For the text-containing cell, return its midpoint in (X, Y) coordinate format. 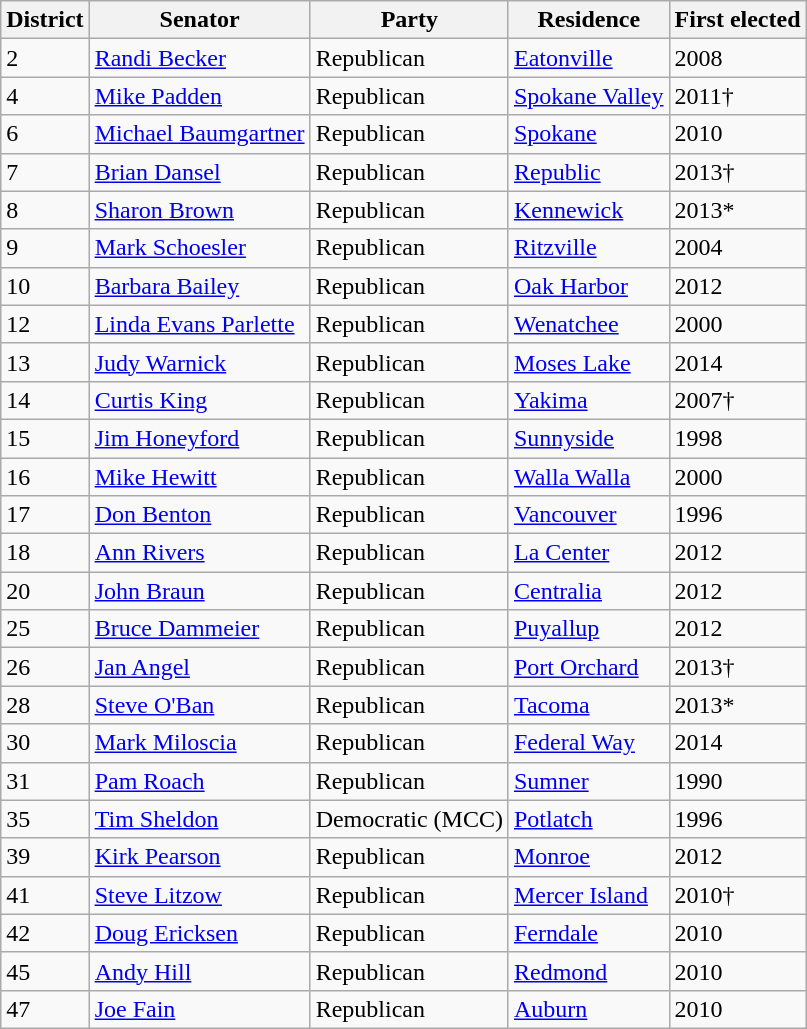
25 (45, 629)
12 (45, 324)
7 (45, 172)
Federal Way (588, 743)
Sumner (588, 781)
Puyallup (588, 629)
4 (45, 96)
9 (45, 248)
Randi Becker (200, 58)
1998 (738, 438)
Mark Miloscia (200, 743)
Ann Rivers (200, 553)
Mike Padden (200, 96)
6 (45, 134)
41 (45, 895)
20 (45, 591)
Wenatchee (588, 324)
Republic (588, 172)
Bruce Dammeier (200, 629)
Centralia (588, 591)
Residence (588, 20)
2004 (738, 248)
Eatonville (588, 58)
Spokane (588, 134)
Ferndale (588, 933)
Tacoma (588, 705)
Walla Walla (588, 477)
Michael Baumgartner (200, 134)
16 (45, 477)
Jim Honeyford (200, 438)
8 (45, 210)
31 (45, 781)
Steve O'Ban (200, 705)
2 (45, 58)
28 (45, 705)
Joe Fain (200, 1009)
Kirk Pearson (200, 857)
14 (45, 400)
2008 (738, 58)
Andy Hill (200, 971)
15 (45, 438)
Pam Roach (200, 781)
Vancouver (588, 515)
Ritzville (588, 248)
Mike Hewitt (200, 477)
13 (45, 362)
10 (45, 286)
First elected (738, 20)
Senator (200, 20)
Democratic (MCC) (409, 819)
Brian Dansel (200, 172)
35 (45, 819)
Don Benton (200, 515)
Curtis King (200, 400)
Kennewick (588, 210)
Party (409, 20)
18 (45, 553)
La Center (588, 553)
Jan Angel (200, 667)
17 (45, 515)
Potlatch (588, 819)
2011† (738, 96)
Mercer Island (588, 895)
Spokane Valley (588, 96)
26 (45, 667)
Moses Lake (588, 362)
47 (45, 1009)
District (45, 20)
Sunnyside (588, 438)
42 (45, 933)
Judy Warnick (200, 362)
Auburn (588, 1009)
Tim Sheldon (200, 819)
Monroe (588, 857)
Doug Ericksen (200, 933)
Steve Litzow (200, 895)
Redmond (588, 971)
Oak Harbor (588, 286)
Port Orchard (588, 667)
Linda Evans Parlette (200, 324)
39 (45, 857)
Mark Schoesler (200, 248)
2010† (738, 895)
Yakima (588, 400)
45 (45, 971)
Barbara Bailey (200, 286)
30 (45, 743)
2007† (738, 400)
John Braun (200, 591)
1990 (738, 781)
Sharon Brown (200, 210)
